From the cell containing the given text, extract its center point as [x, y] coordinate. 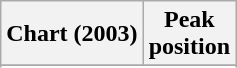
Chart (2003) [72, 34]
Peakposition [189, 34]
